Return the (x, y) coordinate for the center point of the cell that contains the specified text.  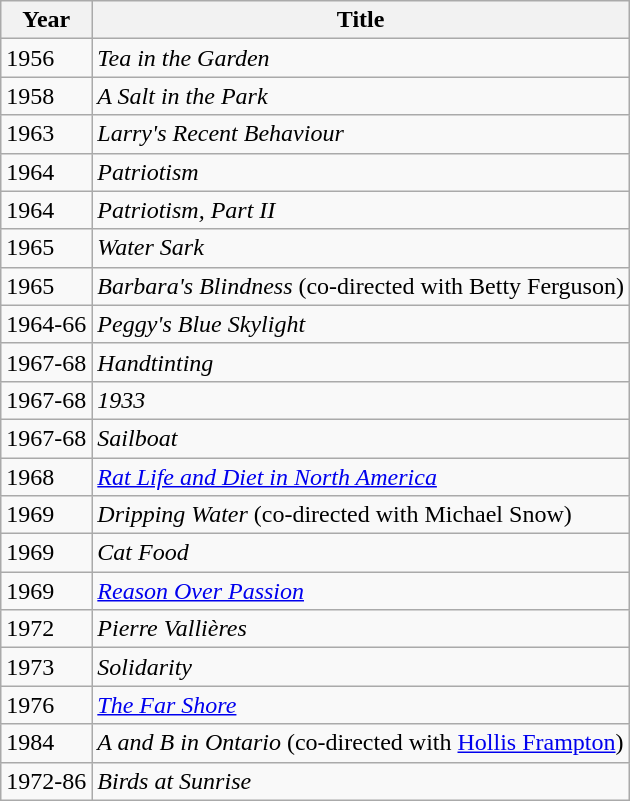
Sailboat (361, 438)
A and B in Ontario (co-directed with Hollis Frampton) (361, 743)
The Far Shore (361, 705)
Larry's Recent Behaviour (361, 134)
1963 (46, 134)
Title (361, 20)
Rat Life and Diet in North America (361, 477)
Barbara's Blindness (co-directed with Betty Ferguson) (361, 286)
1973 (46, 667)
1984 (46, 743)
1976 (46, 705)
Patriotism, Part II (361, 210)
A Salt in the Park (361, 96)
Water Sark (361, 248)
1968 (46, 477)
1958 (46, 96)
Year (46, 20)
Tea in the Garden (361, 58)
1972-86 (46, 781)
1964-66 (46, 324)
Solidarity (361, 667)
Birds at Sunrise (361, 781)
Peggy's Blue Skylight (361, 324)
1972 (46, 629)
Pierre Vallières (361, 629)
Patriotism (361, 172)
Handtinting (361, 362)
Dripping Water (co-directed with Michael Snow) (361, 515)
1933 (361, 400)
Reason Over Passion (361, 591)
1956 (46, 58)
Cat Food (361, 553)
